Scan for the cell matching the given text and deliver its (x, y) coordinate at center. 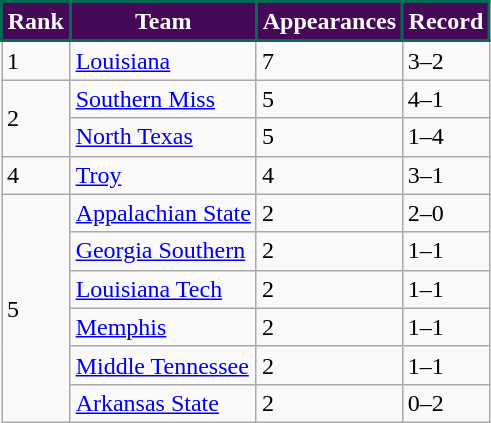
Team (163, 22)
Middle Tennessee (163, 365)
7 (329, 60)
2–0 (446, 213)
North Texas (163, 137)
Arkansas State (163, 403)
Troy (163, 175)
Appalachian State (163, 213)
3–1 (446, 175)
Louisiana Tech (163, 289)
1–4 (446, 137)
1 (36, 60)
3–2 (446, 60)
Louisiana (163, 60)
Memphis (163, 327)
Record (446, 22)
0–2 (446, 403)
Georgia Southern (163, 251)
4–1 (446, 99)
Rank (36, 22)
Southern Miss (163, 99)
Appearances (329, 22)
